Return the (X, Y) coordinate for the center point of the cell that contains the specified text.  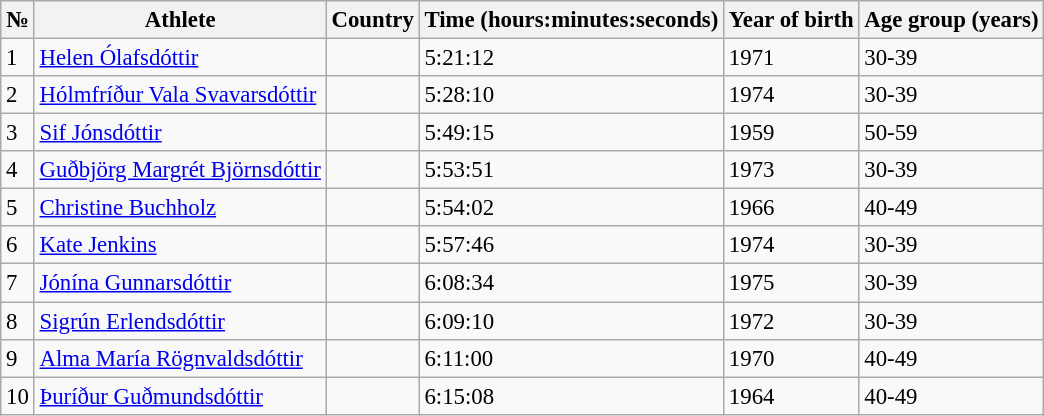
Jónína Gunnarsdóttir (180, 283)
8 (18, 321)
Sif Jónsdóttir (180, 133)
1 (18, 58)
5:49:15 (571, 133)
6:15:08 (571, 396)
1959 (792, 133)
5:57:46 (571, 245)
Time (hours:minutes:seconds) (571, 20)
Alma María Rögnvaldsdóttir (180, 358)
6:08:34 (571, 283)
1971 (792, 58)
1975 (792, 283)
Guðbjörg Margrét Björnsdóttir (180, 170)
Kate Jenkins (180, 245)
Christine Buchholz (180, 208)
6:09:10 (571, 321)
1964 (792, 396)
5:53:51 (571, 170)
Athlete (180, 20)
10 (18, 396)
Hólmfríður Vala Svavarsdóttir (180, 95)
Country (372, 20)
5 (18, 208)
Þuríður Guðmundsdóttir (180, 396)
5:28:10 (571, 95)
Helen Ólafsdóttir (180, 58)
9 (18, 358)
6:11:00 (571, 358)
1973 (792, 170)
№ (18, 20)
Year of birth (792, 20)
2 (18, 95)
6 (18, 245)
3 (18, 133)
Age group (years) (952, 20)
4 (18, 170)
5:21:12 (571, 58)
Sigrún Erlendsdóttir (180, 321)
5:54:02 (571, 208)
1970 (792, 358)
1966 (792, 208)
50-59 (952, 133)
7 (18, 283)
1972 (792, 321)
